Detect which cell encompasses the target text, then output its (x, y) center coordinate. 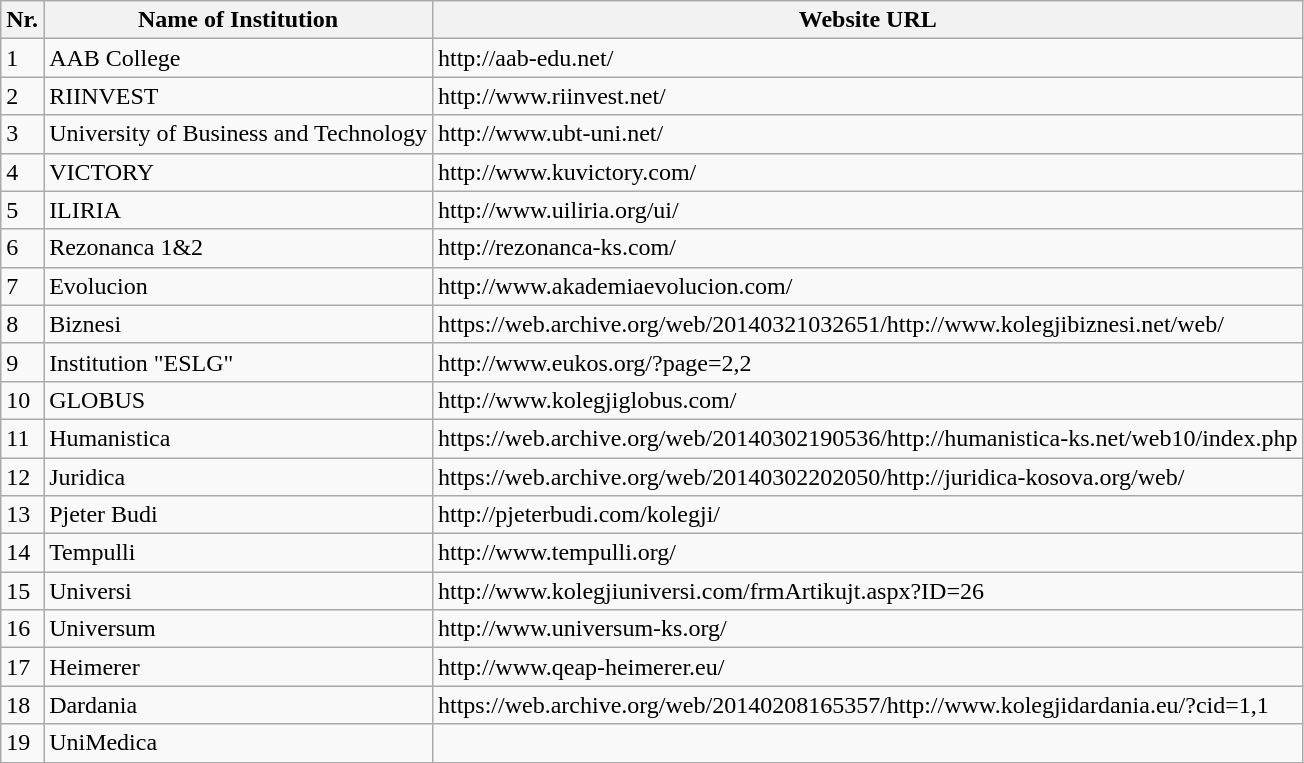
Rezonanca 1&2 (238, 248)
http://www.akademiaevolucion.com/ (867, 286)
UniMedica (238, 743)
http://www.qeap-heimerer.eu/ (867, 667)
1 (22, 58)
2 (22, 96)
Heimerer (238, 667)
10 (22, 400)
12 (22, 477)
https://web.archive.org/web/20140321032651/http://www.kolegjibiznesi.net/web/ (867, 324)
3 (22, 134)
11 (22, 438)
9 (22, 362)
Tempulli (238, 553)
Biznesi (238, 324)
Pjeter Budi (238, 515)
6 (22, 248)
GLOBUS (238, 400)
http://www.kolegjiglobus.com/ (867, 400)
13 (22, 515)
http://www.uiliria.org/ui/ (867, 210)
Universi (238, 591)
http://www.riinvest.net/ (867, 96)
http://www.ubt-uni.net/ (867, 134)
17 (22, 667)
http://www.kolegjiuniversi.com/frmArtikujt.aspx?ID=26 (867, 591)
Name of Institution (238, 20)
https://web.archive.org/web/20140302190536/http://humanistica-ks.net/web10/index.php (867, 438)
http://www.eukos.org/?page=2,2 (867, 362)
5 (22, 210)
Institution "ESLG" (238, 362)
http://pjeterbudi.com/kolegji/ (867, 515)
https://web.archive.org/web/20140302202050/http://juridica-kosova.org/web/ (867, 477)
https://web.archive.org/web/20140208165357/http://www.kolegjidardania.eu/?cid=1,1 (867, 705)
Nr. (22, 20)
16 (22, 629)
Website URL (867, 20)
http://rezonanca-ks.com/ (867, 248)
7 (22, 286)
Universum (238, 629)
University of Business and Technology (238, 134)
ILIRIA (238, 210)
Evolucion (238, 286)
http://www.tempulli.org/ (867, 553)
Dardania (238, 705)
4 (22, 172)
Humanistica (238, 438)
18 (22, 705)
15 (22, 591)
http://www.kuvictory.com/ (867, 172)
http://aab-edu.net/ (867, 58)
AAB College (238, 58)
http://www.universum-ks.org/ (867, 629)
VICTORY (238, 172)
14 (22, 553)
8 (22, 324)
RIINVEST (238, 96)
Juridica (238, 477)
19 (22, 743)
